Identify which cell holds the provided text, then report its (x, y) central coordinate. 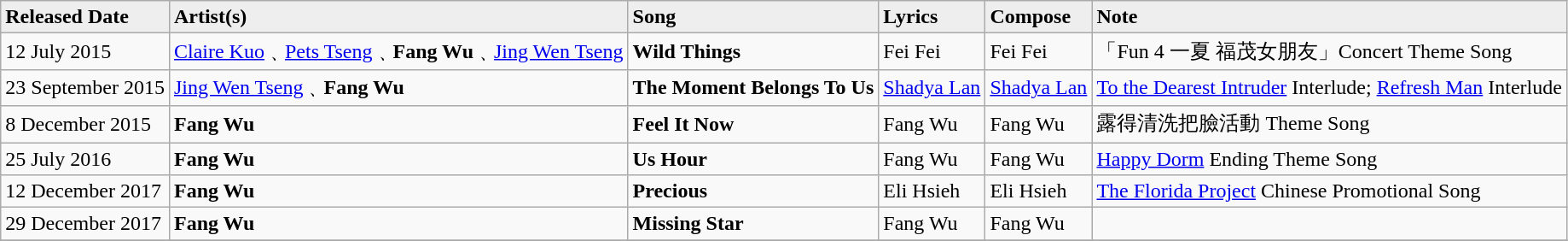
Feel It Now (753, 125)
29 December 2017 (85, 224)
Released Date (85, 17)
23 September 2015 (85, 87)
The Florida Project Chinese Promotional Song (1329, 191)
Precious (753, 191)
Compose (1039, 17)
The Moment Belongs To Us (753, 87)
「Fun 4 一夏 福茂女朋友」Concert Theme Song (1329, 51)
Us Hour (753, 158)
8 December 2015 (85, 125)
Jing Wen Tseng﹑Fang Wu (398, 87)
露得清洗把臉活動 Theme Song (1329, 125)
Artist(s) (398, 17)
12 July 2015 (85, 51)
Song (753, 17)
To the Dearest Intruder Interlude; Refresh Man Interlude (1329, 87)
Lyrics (932, 17)
Missing Star (753, 224)
Claire Kuo﹑Pets Tseng﹑Fang Wu﹑Jing Wen Tseng (398, 51)
25 July 2016 (85, 158)
Note (1329, 17)
Happy Dorm Ending Theme Song (1329, 158)
12 December 2017 (85, 191)
Wild Things (753, 51)
